Find where the given text appears and provide that cell's center as (x, y) coordinate. 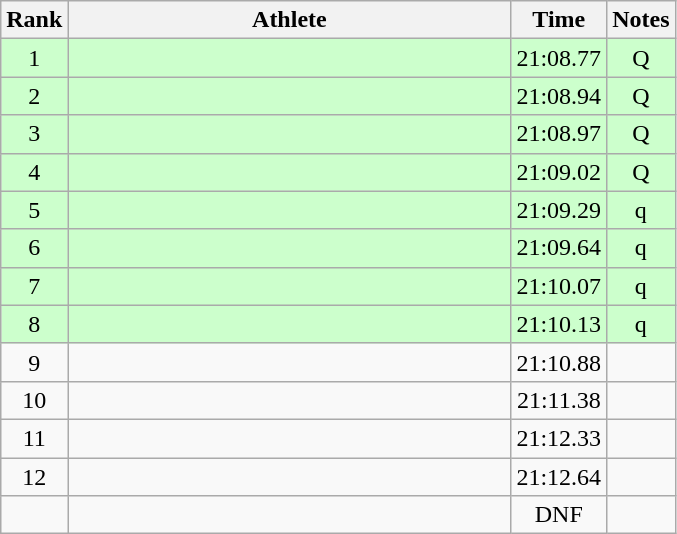
21:10.07 (559, 286)
DNF (559, 515)
3 (34, 134)
21:09.02 (559, 172)
11 (34, 438)
21:08.97 (559, 134)
21:11.38 (559, 400)
21:08.77 (559, 58)
1 (34, 58)
21:08.94 (559, 96)
Notes (641, 20)
9 (34, 362)
2 (34, 96)
Athlete (290, 20)
Time (559, 20)
Rank (34, 20)
21:10.13 (559, 324)
21:09.64 (559, 248)
5 (34, 210)
4 (34, 172)
10 (34, 400)
8 (34, 324)
21:09.29 (559, 210)
21:10.88 (559, 362)
6 (34, 248)
7 (34, 286)
21:12.64 (559, 477)
21:12.33 (559, 438)
12 (34, 477)
